For the text-containing cell, return its midpoint in [X, Y] coordinate format. 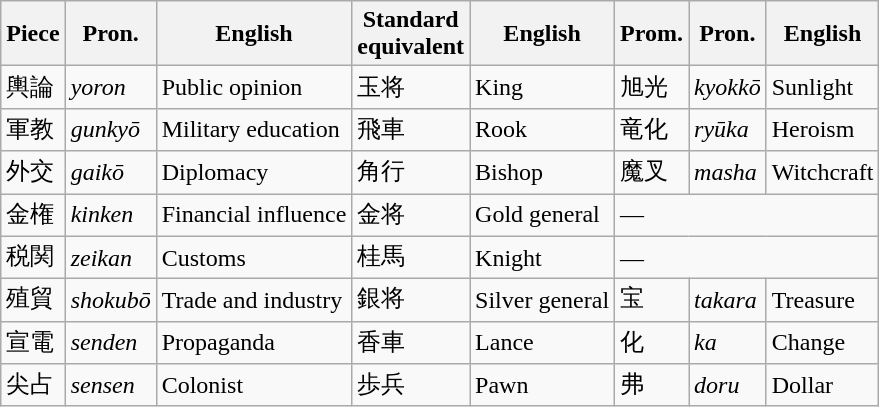
Lance [542, 342]
Knight [542, 258]
歩兵 [411, 386]
Public opinion [254, 88]
Rook [542, 130]
Gold general [542, 216]
Prom. [652, 34]
桂馬 [411, 258]
Military education [254, 130]
旭光 [652, 88]
宣電 [33, 342]
takara [728, 300]
gunkyō [110, 130]
Trade and industry [254, 300]
kinken [110, 216]
Bishop [542, 172]
玉将 [411, 88]
Colonist [254, 386]
Dollar [822, 386]
税関 [33, 258]
Diplomacy [254, 172]
Change [822, 342]
zeikan [110, 258]
doru [728, 386]
Treasure [822, 300]
Sunlight [822, 88]
masha [728, 172]
gaikō [110, 172]
角行 [411, 172]
輿論 [33, 88]
銀将 [411, 300]
Financial influence [254, 216]
yoron [110, 88]
金将 [411, 216]
魔叉 [652, 172]
Piece [33, 34]
Propaganda [254, 342]
sensen [110, 386]
Heroism [822, 130]
飛車 [411, 130]
senden [110, 342]
殖貿 [33, 300]
外交 [33, 172]
King [542, 88]
香車 [411, 342]
弗 [652, 386]
竜化 [652, 130]
Witchcraft [822, 172]
Pawn [542, 386]
kyokkō [728, 88]
Standardequivalent [411, 34]
ryūka [728, 130]
化 [652, 342]
宝 [652, 300]
Customs [254, 258]
ka [728, 342]
shokubō [110, 300]
尖占 [33, 386]
軍教 [33, 130]
金権 [33, 216]
Silver general [542, 300]
